Search for the cell housing the specified text and yield its [x, y] center coordinate. 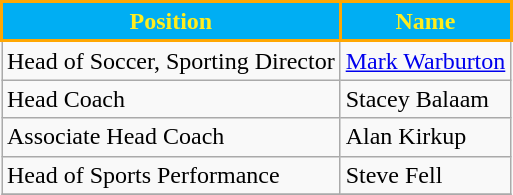
Stacey Balaam [426, 99]
Head of Soccer, Sporting Director [172, 60]
Associate Head Coach [172, 137]
Head Coach [172, 99]
Head of Sports Performance [172, 175]
Mark Warburton [426, 60]
Steve Fell [426, 175]
Position [172, 22]
Name [426, 22]
Alan Kirkup [426, 137]
